Locate the cell with the specified text and output its (x, y) center coordinate. 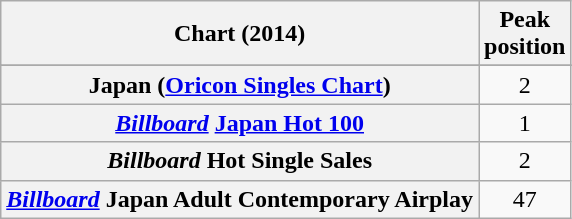
Japan (Oricon Singles Chart) (240, 85)
Billboard Hot Single Sales (240, 161)
Peakposition (525, 34)
Billboard Japan Hot 100 (240, 123)
1 (525, 123)
47 (525, 199)
Billboard Japan Adult Contemporary Airplay (240, 199)
Chart (2014) (240, 34)
